Return [x, y] of the center of cell containing provided text 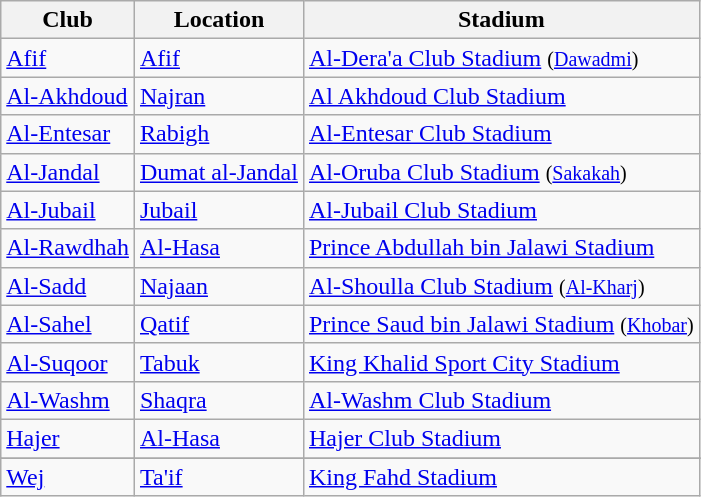
Al-Shoulla Club Stadium (Al-Kharj) [501, 286]
Tabuk [218, 362]
Al-Rawdhah [68, 248]
Location [218, 20]
Al-Akhdoud [68, 96]
Al-Sadd [68, 286]
Rabigh [218, 134]
Al-Entesar [68, 134]
Al Akhdoud Club Stadium [501, 96]
Dumat al-Jandal [218, 172]
King Fahd Stadium [501, 477]
King Khalid Sport City Stadium [501, 362]
Al-Entesar Club Stadium [501, 134]
Najaan [218, 286]
Al-Sahel [68, 324]
Club [68, 20]
Stadium [501, 20]
Wej [68, 477]
Al-Jandal [68, 172]
Prince Saud bin Jalawi Stadium (Khobar) [501, 324]
Jubail [218, 210]
Al-Dera'a Club Stadium (Dawadmi) [501, 58]
Al-Jubail [68, 210]
Al-Suqoor [68, 362]
Prince Abdullah bin Jalawi Stadium [501, 248]
Hajer [68, 438]
Najran [218, 96]
Al-Oruba Club Stadium (Sakakah) [501, 172]
Al-Washm Club Stadium [501, 400]
Qatif [218, 324]
Ta'if [218, 477]
Hajer Club Stadium [501, 438]
Shaqra [218, 400]
Al-Jubail Club Stadium [501, 210]
Al-Washm [68, 400]
